Return the (X, Y) coordinate for the center point of the cell that contains the specified text.  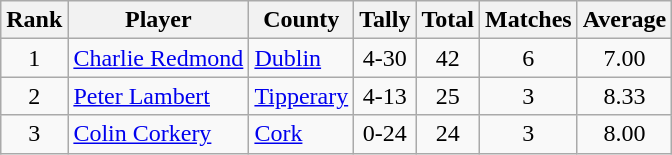
Dublin (302, 58)
24 (448, 134)
2 (34, 96)
25 (448, 96)
Total (448, 20)
County (302, 20)
8.33 (624, 96)
Matches (528, 20)
Colin Corkery (158, 134)
Tally (385, 20)
4-30 (385, 58)
Average (624, 20)
Tipperary (302, 96)
Rank (34, 20)
1 (34, 58)
Charlie Redmond (158, 58)
42 (448, 58)
0-24 (385, 134)
4-13 (385, 96)
Peter Lambert (158, 96)
7.00 (624, 58)
8.00 (624, 134)
Player (158, 20)
Cork (302, 134)
6 (528, 58)
